Locate the cell with the specified text and output its [x, y] center coordinate. 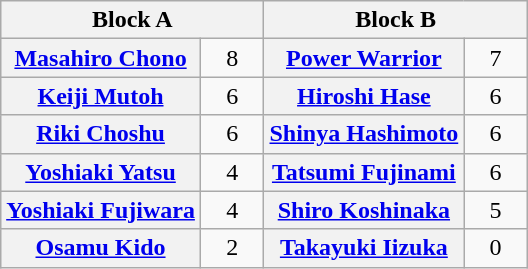
Keiji Mutoh [101, 96]
Osamu Kido [101, 248]
Masahiro Chono [101, 58]
Takayuki Iizuka [364, 248]
0 [496, 248]
Shinya Hashimoto [364, 134]
5 [496, 210]
Hiroshi Hase [364, 96]
Block B [396, 20]
Riki Choshu [101, 134]
8 [232, 58]
2 [232, 248]
Block A [132, 20]
Power Warrior [364, 58]
Yoshiaki Fujiwara [101, 210]
7 [496, 58]
Yoshiaki Yatsu [101, 172]
Tatsumi Fujinami [364, 172]
Shiro Koshinaka [364, 210]
